Pinpoint the cell where the given text exists, returning its (X, Y) midpoint coordinate. 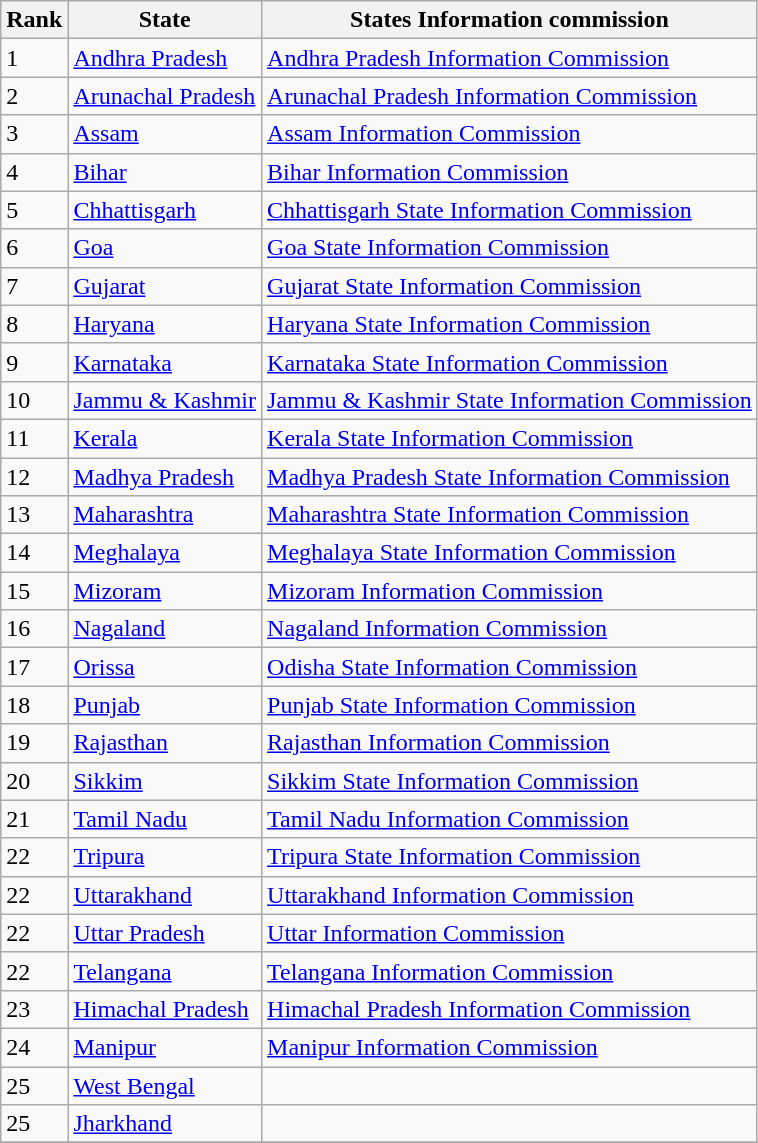
Uttar Pradesh (165, 933)
Maharashtra State Information Commission (510, 515)
6 (34, 248)
Himachal Pradesh Information Commission (510, 1009)
Nagaland (165, 629)
3 (34, 134)
Tripura State Information Commission (510, 857)
Nagaland Information Commission (510, 629)
Assam Information Commission (510, 134)
Uttar Information Commission (510, 933)
Madhya Pradesh (165, 477)
Himachal Pradesh (165, 1009)
Mizoram (165, 591)
Rajasthan (165, 743)
Karnataka State Information Commission (510, 362)
Orissa (165, 667)
13 (34, 515)
Odisha State Information Commission (510, 667)
4 (34, 172)
Telangana Information Commission (510, 971)
7 (34, 286)
12 (34, 477)
Arunachal Pradesh Information Commission (510, 96)
Kerala State Information Commission (510, 438)
Tripura (165, 857)
Sikkim (165, 781)
Manipur (165, 1047)
Meghalaya (165, 553)
5 (34, 210)
17 (34, 667)
Jammu & Kashmir (165, 400)
Arunachal Pradesh (165, 96)
Madhya Pradesh State Information Commission (510, 477)
State (165, 20)
Goa (165, 248)
Chhattisgarh State Information Commission (510, 210)
16 (34, 629)
Tamil Nadu (165, 819)
Manipur Information Commission (510, 1047)
Jammu & Kashmir State Information Commission (510, 400)
18 (34, 705)
1 (34, 58)
15 (34, 591)
Uttarakhand Information Commission (510, 895)
Karnataka (165, 362)
Gujarat State Information Commission (510, 286)
Kerala (165, 438)
Tamil Nadu Information Commission (510, 819)
24 (34, 1047)
Telangana (165, 971)
Uttarakhand (165, 895)
Mizoram Information Commission (510, 591)
Bihar Information Commission (510, 172)
Bihar (165, 172)
Andhra Pradesh Information Commission (510, 58)
21 (34, 819)
23 (34, 1009)
Assam (165, 134)
Gujarat (165, 286)
2 (34, 96)
Meghalaya State Information Commission (510, 553)
Rank (34, 20)
10 (34, 400)
Punjab (165, 705)
Goa State Information Commission (510, 248)
14 (34, 553)
Punjab State Information Commission (510, 705)
West Bengal (165, 1085)
Haryana State Information Commission (510, 324)
Sikkim State Information Commission (510, 781)
8 (34, 324)
20 (34, 781)
Rajasthan Information Commission (510, 743)
Andhra Pradesh (165, 58)
Jharkhand (165, 1124)
11 (34, 438)
Chhattisgarh (165, 210)
Haryana (165, 324)
19 (34, 743)
9 (34, 362)
Maharashtra (165, 515)
States Information commission (510, 20)
